For the text-containing cell, return its midpoint in (x, y) coordinate format. 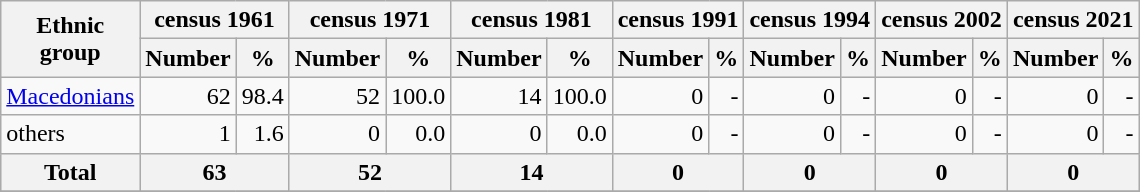
98.4 (262, 96)
1.6 (262, 134)
census 1994 (810, 20)
census 1961 (214, 20)
Ethnicgroup (70, 39)
census 1971 (370, 20)
census 2002 (942, 20)
census 1981 (532, 20)
63 (214, 172)
Total (70, 172)
62 (188, 96)
Macedonians (70, 96)
others (70, 134)
census 1991 (678, 20)
1 (188, 134)
census 2021 (1073, 20)
